Return [x, y] of the center of cell containing provided text 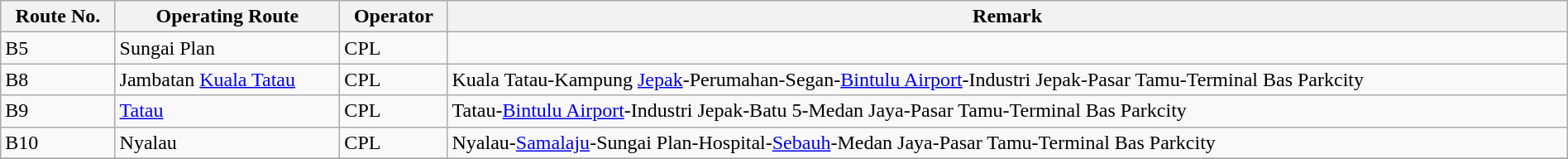
Operator [394, 17]
Jambatan Kuala Tatau [227, 79]
Tatau-Bintulu Airport-Industri Jepak-Batu 5-Medan Jaya-Pasar Tamu-Terminal Bas Parkcity [1007, 111]
Route No. [58, 17]
Kuala Tatau-Kampung Jepak-Perumahan-Segan-Bintulu Airport-Industri Jepak-Pasar Tamu-Terminal Bas Parkcity [1007, 79]
Sungai Plan [227, 48]
Tatau [227, 111]
B5 [58, 48]
Operating Route [227, 17]
B10 [58, 142]
Remark [1007, 17]
B8 [58, 79]
B9 [58, 111]
Nyalau-Samalaju-Sungai Plan-Hospital-Sebauh-Medan Jaya-Pasar Tamu-Terminal Bas Parkcity [1007, 142]
Nyalau [227, 142]
